Search for the cell housing the specified text and yield its [X, Y] center coordinate. 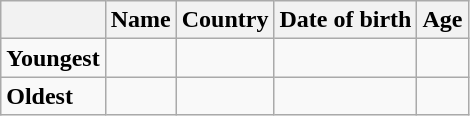
Country [225, 20]
Date of birth [346, 20]
Age [442, 20]
Oldest [53, 96]
Youngest [53, 58]
Name [140, 20]
